Locate the cell with the specified text and output its (x, y) center coordinate. 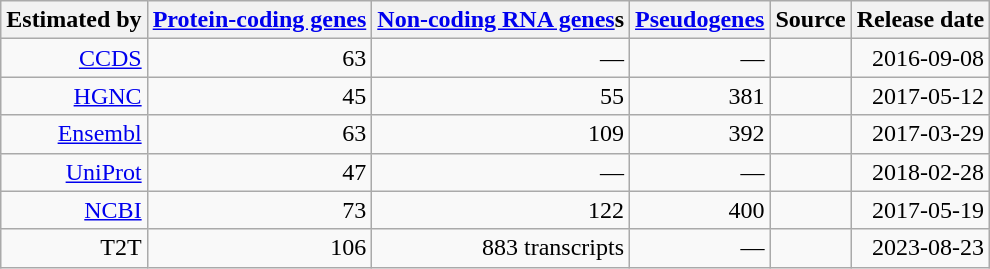
NCBI (74, 210)
UniProt (74, 172)
400 (700, 210)
47 (260, 172)
122 (501, 210)
Ensembl (74, 134)
45 (260, 96)
2023-08-23 (920, 248)
106 (260, 248)
Protein-coding genes (260, 20)
Estimated by (74, 20)
381 (700, 96)
109 (501, 134)
2017-03-29 (920, 134)
HGNC (74, 96)
883 transcripts (501, 248)
Source (810, 20)
392 (700, 134)
Release date (920, 20)
2016-09-08 (920, 58)
Non-coding RNA geness (501, 20)
CCDS (74, 58)
2017-05-12 (920, 96)
2017-05-19 (920, 210)
2018-02-28 (920, 172)
Pseudogenes (700, 20)
T2T (74, 248)
55 (501, 96)
73 (260, 210)
